Locate the cell with the specified text and output its (x, y) center coordinate. 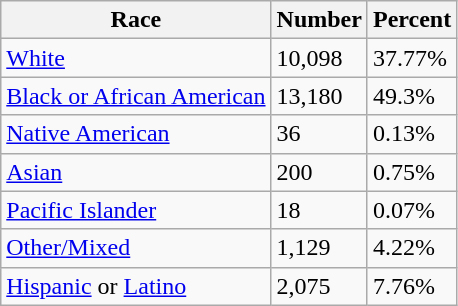
2,075 (319, 286)
Pacific Islander (136, 210)
Race (136, 20)
Native American (136, 134)
Black or African American (136, 96)
0.07% (412, 210)
4.22% (412, 248)
White (136, 58)
Asian (136, 172)
Percent (412, 20)
18 (319, 210)
37.77% (412, 58)
Other/Mixed (136, 248)
0.75% (412, 172)
7.76% (412, 286)
49.3% (412, 96)
36 (319, 134)
1,129 (319, 248)
Number (319, 20)
13,180 (319, 96)
200 (319, 172)
Hispanic or Latino (136, 286)
10,098 (319, 58)
0.13% (412, 134)
